Search for the cell housing the specified text and yield its (x, y) center coordinate. 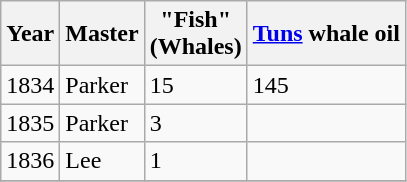
Lee (102, 161)
1834 (30, 85)
Master (102, 34)
3 (196, 123)
Year (30, 34)
1835 (30, 123)
1836 (30, 161)
1 (196, 161)
15 (196, 85)
145 (326, 85)
"Fish" (Whales) (196, 34)
Tuns whale oil (326, 34)
